Detect which cell encompasses the target text, then output its [x, y] center coordinate. 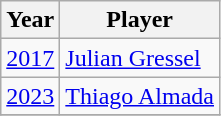
Year [30, 20]
Player [140, 20]
Julian Gressel [140, 58]
2023 [30, 96]
2017 [30, 58]
Thiago Almada [140, 96]
